Find where the given text appears and provide that cell's center as (x, y) coordinate. 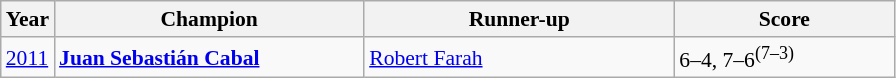
Year (28, 19)
Champion (209, 19)
Score (784, 19)
2011 (28, 58)
Runner-up (519, 19)
Juan Sebastián Cabal (209, 58)
Robert Farah (519, 58)
6–4, 7–6(7–3) (784, 58)
